Provide the (X, Y) coordinate of the cell's center where the given text is located.  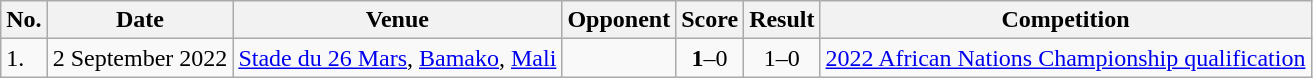
2 September 2022 (140, 58)
1. (24, 58)
Result (782, 20)
Venue (398, 20)
No. (24, 20)
Competition (1066, 20)
Date (140, 20)
Opponent (619, 20)
2022 African Nations Championship qualification (1066, 58)
Stade du 26 Mars, Bamako, Mali (398, 58)
Score (710, 20)
